Locate the cell with the specified text and output its [x, y] center coordinate. 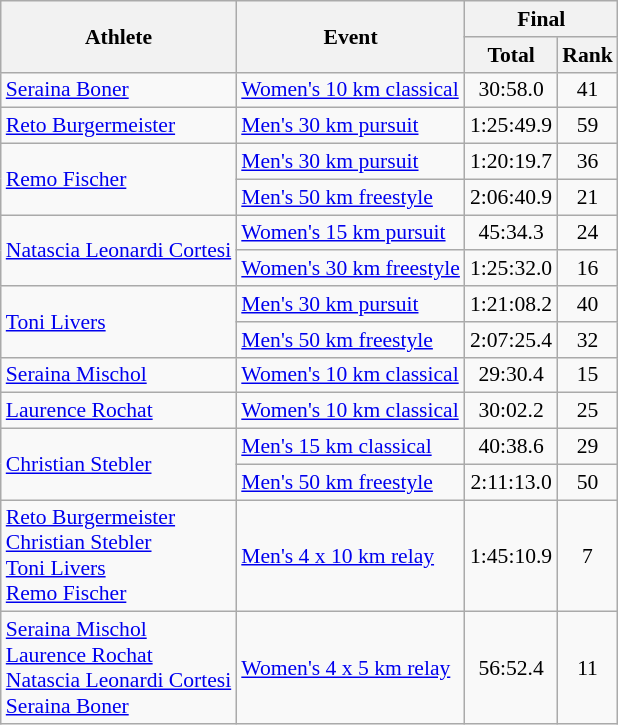
Seraina Mischol [119, 375]
40:38.6 [511, 447]
50 [588, 482]
30:02.2 [511, 411]
25 [588, 411]
Men's 15 km classical [350, 447]
Laurence Rochat [119, 411]
Seraina Boner [119, 90]
Total [511, 55]
Women's 30 km freestyle [350, 269]
15 [588, 375]
29 [588, 447]
30:58.0 [511, 90]
Women's 4 x 5 km relay [350, 668]
16 [588, 269]
Final [542, 19]
7 [588, 556]
Men's 4 x 10 km relay [350, 556]
1:20:19.7 [511, 162]
11 [588, 668]
Christian Stebler [119, 464]
40 [588, 304]
Remo Fischer [119, 180]
Seraina MischolLaurence RochatNatascia Leonardi CortesiSeraina Boner [119, 668]
Reto Burgermeister [119, 126]
Women's 15 km pursuit [350, 233]
45:34.3 [511, 233]
1:45:10.9 [511, 556]
1:21:08.2 [511, 304]
2:06:40.9 [511, 197]
29:30.4 [511, 375]
Reto BurgermeisterChristian SteblerToni LiversRemo Fischer [119, 556]
24 [588, 233]
Natascia Leonardi Cortesi [119, 250]
1:25:32.0 [511, 269]
Toni Livers [119, 322]
2:07:25.4 [511, 340]
21 [588, 197]
32 [588, 340]
1:25:49.9 [511, 126]
Rank [588, 55]
59 [588, 126]
2:11:13.0 [511, 482]
36 [588, 162]
Athlete [119, 36]
56:52.4 [511, 668]
41 [588, 90]
Event [350, 36]
